From the cell containing the given text, extract its center point as (x, y) coordinate. 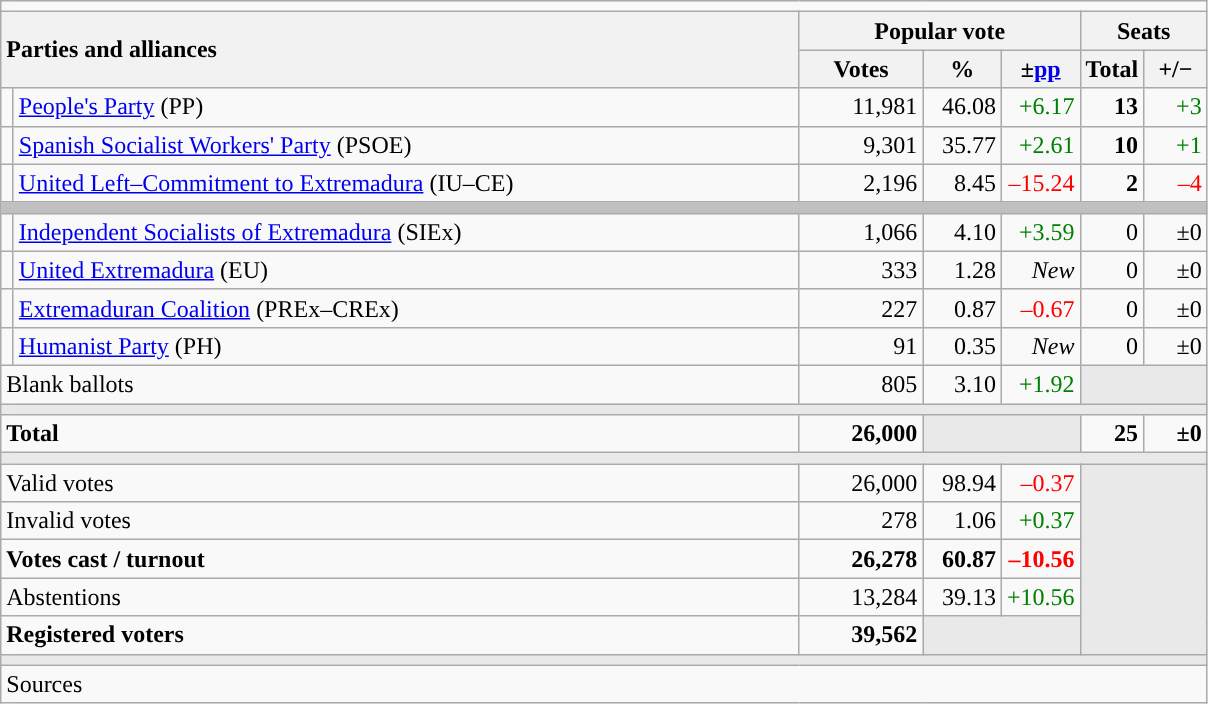
United Extremadura (EU) (406, 270)
10 (1112, 145)
4.10 (962, 232)
People's Party (PP) (406, 107)
Abstentions (400, 597)
Extremaduran Coalition (PREx–CREx) (406, 308)
Humanist Party (PH) (406, 346)
Spanish Socialist Workers' Party (PSOE) (406, 145)
–0.37 (1040, 483)
3.10 (962, 384)
0.35 (962, 346)
1.06 (962, 521)
–0.67 (1040, 308)
United Left–Commitment to Extremadura (IU–CE) (406, 183)
13 (1112, 107)
11,981 (861, 107)
26,278 (861, 559)
8.45 (962, 183)
–15.24 (1040, 183)
2,196 (861, 183)
Registered voters (400, 635)
39.13 (962, 597)
1,066 (861, 232)
278 (861, 521)
0.87 (962, 308)
+2.61 (1040, 145)
+0.37 (1040, 521)
+3 (1176, 107)
+1.92 (1040, 384)
Invalid votes (400, 521)
35.77 (962, 145)
333 (861, 270)
13,284 (861, 597)
% (962, 69)
227 (861, 308)
39,562 (861, 635)
1.28 (962, 270)
Blank ballots (400, 384)
Popular vote (940, 31)
Independent Socialists of Extremadura (SIEx) (406, 232)
Valid votes (400, 483)
–10.56 (1040, 559)
+1 (1176, 145)
46.08 (962, 107)
Votes (861, 69)
91 (861, 346)
+3.59 (1040, 232)
Votes cast / turnout (400, 559)
+6.17 (1040, 107)
+10.56 (1040, 597)
Parties and alliances (400, 50)
805 (861, 384)
2 (1112, 183)
60.87 (962, 559)
25 (1112, 434)
Sources (604, 684)
9,301 (861, 145)
98.94 (962, 483)
±pp (1040, 69)
–4 (1176, 183)
Seats (1144, 31)
+/− (1176, 69)
